Scan for the cell matching the given text and deliver its (X, Y) coordinate at center. 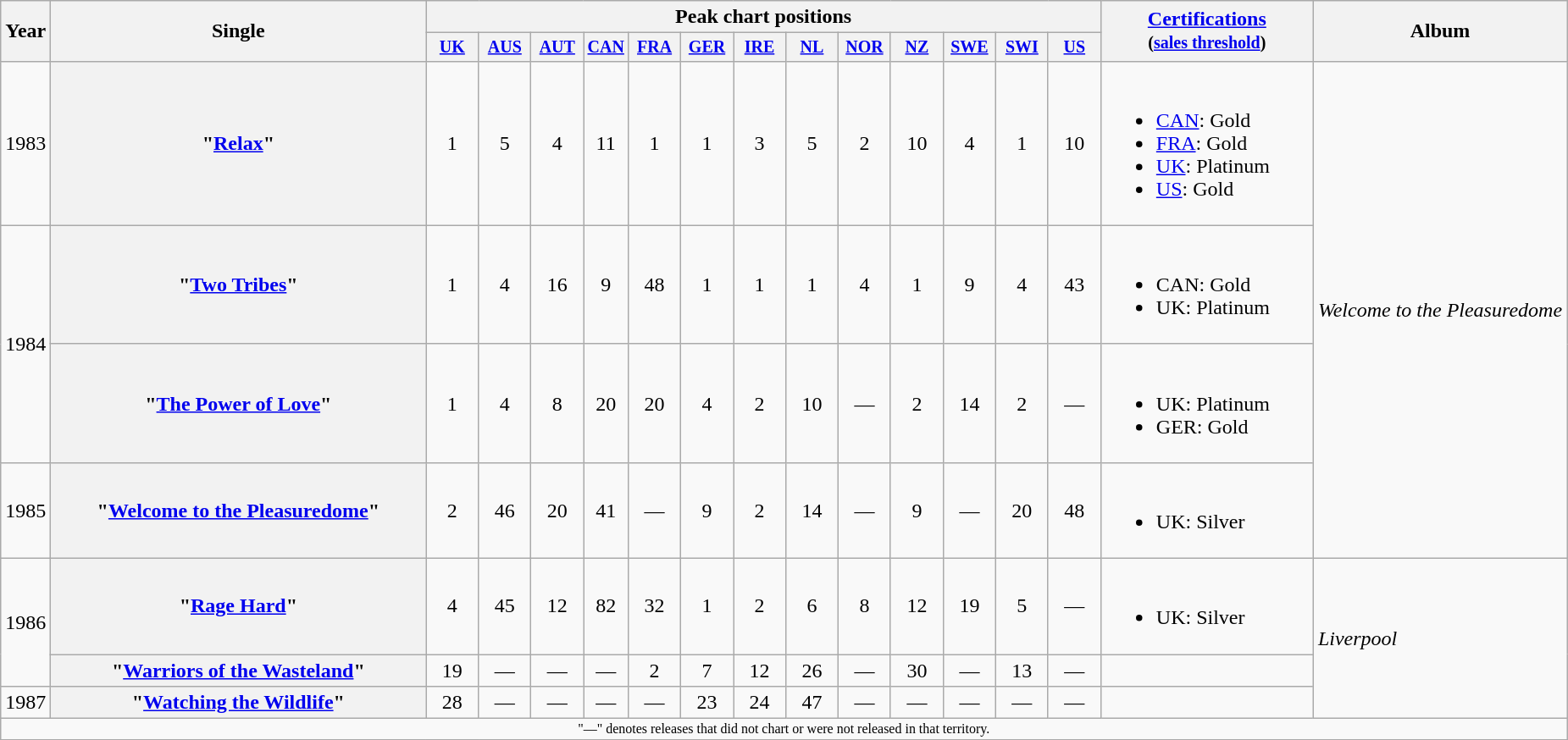
Welcome to the Pleasuredome (1440, 310)
US (1074, 47)
11 (607, 143)
SWI (1022, 47)
1983 (25, 143)
IRE (760, 47)
GER (707, 47)
"The Power of Love" (239, 403)
"Warriors of the Wasteland" (239, 671)
NZ (917, 47)
3 (760, 143)
1987 (25, 703)
7 (707, 671)
46 (505, 510)
24 (760, 703)
23 (707, 703)
AUT (557, 47)
CAN (607, 47)
Liverpool (1440, 638)
Certifications(sales threshold) (1206, 31)
"Relax" (239, 143)
CAN: GoldFRA: GoldUK: PlatinumUS: Gold (1206, 143)
1985 (25, 510)
Year (25, 31)
43 (1074, 284)
FRA (655, 47)
1986 (25, 623)
47 (812, 703)
NOR (864, 47)
"Welcome to the Pleasuredome" (239, 510)
13 (1022, 671)
SWE (969, 47)
Peak chart positions (763, 17)
AUS (505, 47)
"—" denotes releases that did not chart or were not released in that territory. (784, 729)
45 (505, 606)
1984 (25, 344)
Album (1440, 31)
"Watching the Wildlife" (239, 703)
CAN: GoldUK: Platinum (1206, 284)
"Two Tribes" (239, 284)
16 (557, 284)
30 (917, 671)
NL (812, 47)
41 (607, 510)
UK (452, 47)
UK: PlatinumGER: Gold (1206, 403)
82 (607, 606)
Single (239, 31)
26 (812, 671)
28 (452, 703)
"Rage Hard" (239, 606)
6 (812, 606)
32 (655, 606)
